Determine the (X, Y) coordinate at the center of the cell enclosing the given text.  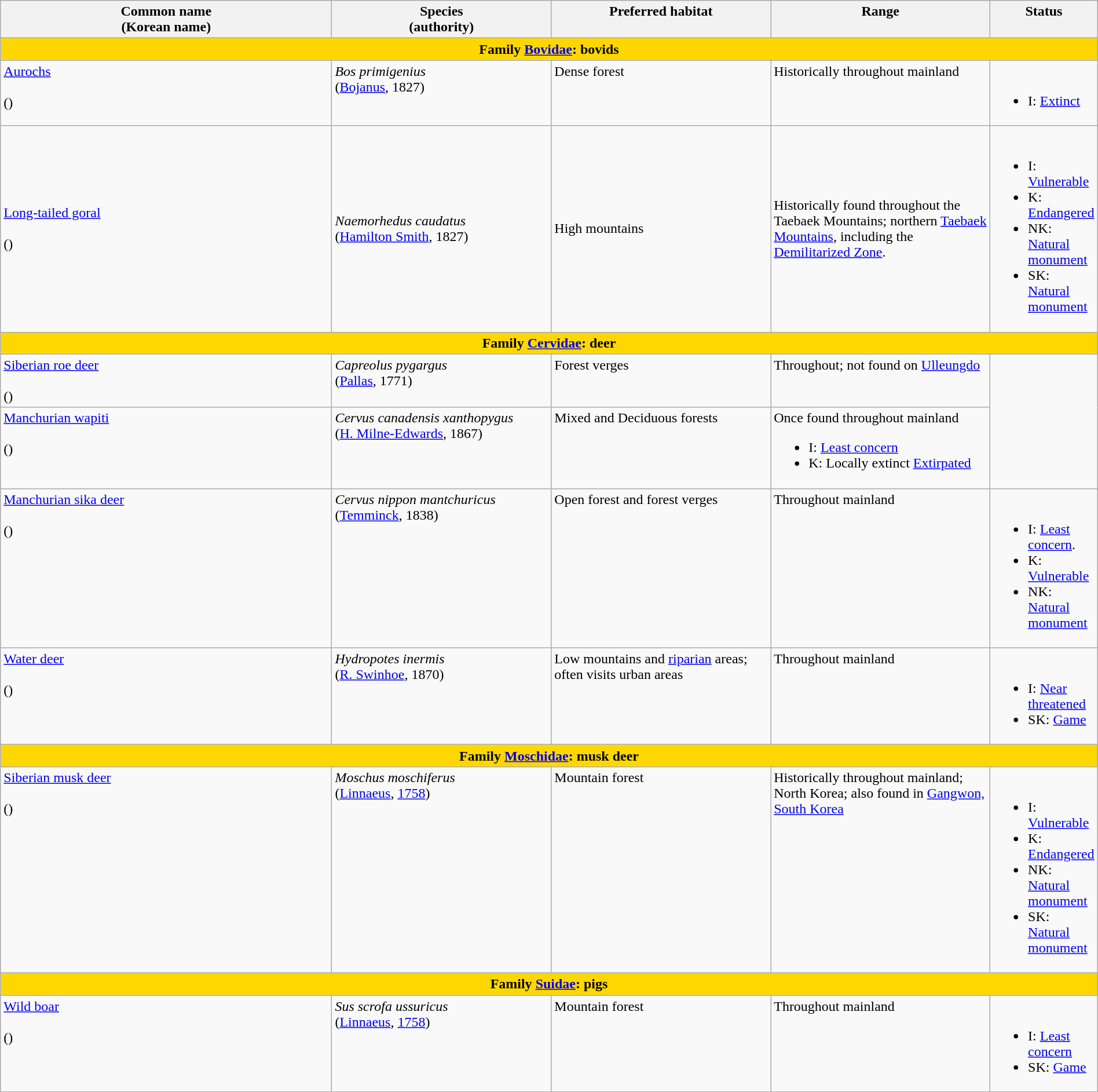
Aurochs () (166, 93)
Long-tailed goral () (166, 229)
Siberian musk deer () (166, 870)
Species(authority) (441, 20)
Cervus nippon mantchuricus(Temminck, 1838) (441, 568)
Family Bovidae: bovids (549, 49)
Throughout; not found on Ulleungdo (880, 381)
Preferred habitat (661, 20)
Historically found throughout the Taebaek Mountains; northern Taebaek Mountains, including the Demilitarized Zone. (880, 229)
Manchurian sika deer () (166, 568)
Forest verges (661, 381)
Siberian roe deer () (166, 381)
Water deer () (166, 696)
Family Moschidae: musk deer (549, 755)
Historically throughout mainland (880, 93)
Naemorhedus caudatus(Hamilton Smith, 1827) (441, 229)
Manchurian wapiti() (166, 448)
Open forest and forest verges (661, 568)
Hydropotes inermis(R. Swinhoe, 1870) (441, 696)
Family Cervidae: deer (549, 343)
Family Suidae: pigs (549, 984)
Dense forest (661, 93)
I: Extinct (1044, 93)
Wild boar () (166, 1044)
Historically throughout mainland; North Korea; also found in Gangwon, South Korea (880, 870)
I: Least concern.K: VulnerableNK: Natural monument (1044, 568)
Range (880, 20)
Capreolus pygargus(Pallas, 1771) (441, 381)
Once found throughout mainlandI: Least concernK: Locally extinct Extirpated (880, 448)
I: Least concernSK: Game (1044, 1044)
High mountains (661, 229)
Sus scrofa ussuricus(Linnaeus, 1758) (441, 1044)
Bos primigenius(Bojanus, 1827) (441, 93)
Cervus canadensis xanthopygus(H. Milne-Edwards, 1867) (441, 448)
Common name(Korean name) (166, 20)
Low mountains and riparian areas; often visits urban areas (661, 696)
Status (1044, 20)
Moschus moschiferus(Linnaeus, 1758) (441, 870)
Mixed and Deciduous forests (661, 448)
I: Near threatenedSK: Game (1044, 696)
